Detect which cell encompasses the target text, then output its (x, y) center coordinate. 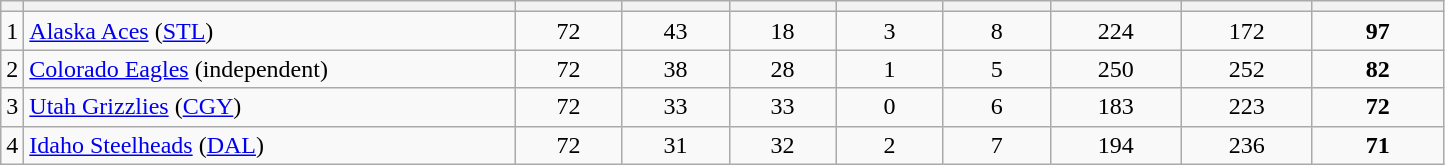
71 (1378, 145)
97 (1378, 31)
183 (1116, 107)
38 (676, 69)
Idaho Steelheads (DAL) (270, 145)
Colorado Eagles (independent) (270, 69)
8 (996, 31)
6 (996, 107)
236 (1246, 145)
172 (1246, 31)
224 (1116, 31)
4 (12, 145)
252 (1246, 69)
28 (782, 69)
18 (782, 31)
5 (996, 69)
Utah Grizzlies (CGY) (270, 107)
31 (676, 145)
82 (1378, 69)
0 (890, 107)
223 (1246, 107)
194 (1116, 145)
7 (996, 145)
Alaska Aces (STL) (270, 31)
43 (676, 31)
32 (782, 145)
250 (1116, 69)
